Locate the cell with the specified text and output its (X, Y) center coordinate. 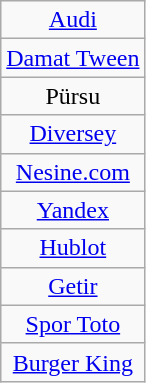
Audi (73, 20)
Hublot (73, 248)
Damat Tween (73, 58)
Burger King (73, 362)
Spor Toto (73, 324)
Nesine.com (73, 172)
Yandex (73, 210)
Pürsu (73, 96)
Getir (73, 286)
Diversey (73, 134)
